Determine the [X, Y] coordinate at the center of the cell enclosing the given text.  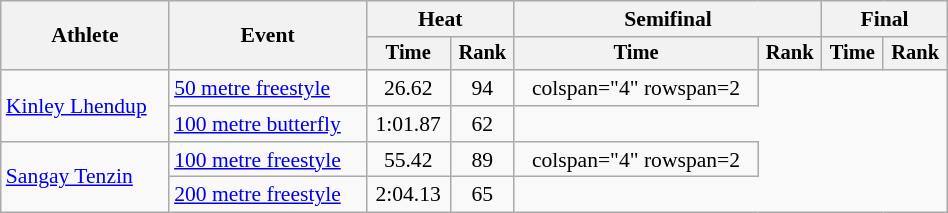
50 metre freestyle [268, 88]
Athlete [85, 36]
89 [482, 160]
Semifinal [668, 19]
94 [482, 88]
62 [482, 124]
Event [268, 36]
200 metre freestyle [268, 195]
55.42 [408, 160]
26.62 [408, 88]
65 [482, 195]
Final [884, 19]
Sangay Tenzin [85, 178]
100 metre butterfly [268, 124]
2:04.13 [408, 195]
100 metre freestyle [268, 160]
Kinley Lhendup [85, 106]
1:01.87 [408, 124]
Heat [440, 19]
